Locate the cell with the specified text and output its (x, y) center coordinate. 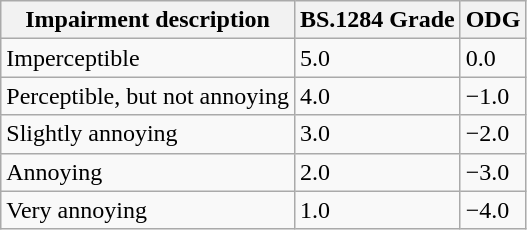
Imperceptible (148, 58)
1.0 (377, 210)
−3.0 (493, 172)
4.0 (377, 96)
ODG (493, 20)
Impairment description (148, 20)
−4.0 (493, 210)
5.0 (377, 58)
2.0 (377, 172)
BS.1284 Grade (377, 20)
−1.0 (493, 96)
Very annoying (148, 210)
Perceptible, but not annoying (148, 96)
3.0 (377, 134)
−2.0 (493, 134)
Slightly annoying (148, 134)
0.0 (493, 58)
Annoying (148, 172)
